Return (X, Y) of the center of cell containing provided text 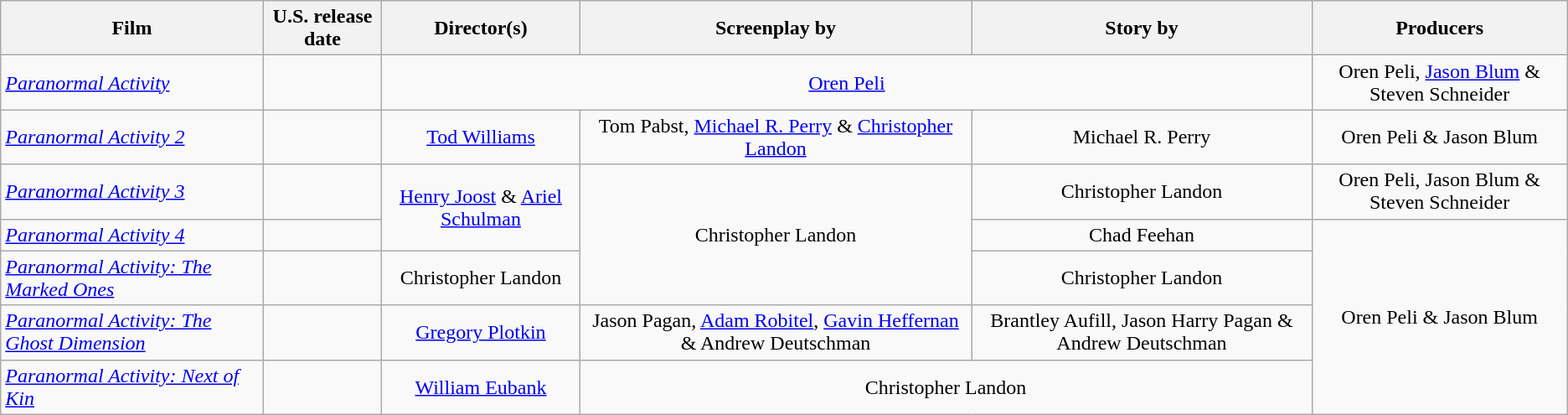
Henry Joost & Ariel Schulman (481, 208)
Director(s) (481, 29)
Tod Williams (481, 137)
Oren Peli (847, 82)
Tom Pabst, Michael R. Perry & Christopher Landon (776, 137)
Screenplay by (776, 29)
Producers (1439, 29)
Paranormal Activity: Next of Kin (132, 387)
Paranormal Activity (132, 82)
Chad Feehan (1142, 235)
Paranormal Activity 2 (132, 137)
Paranormal Activity 4 (132, 235)
Film (132, 29)
Michael R. Perry (1142, 137)
Paranormal Activity: The Ghost Dimension (132, 332)
Paranormal Activity 3 (132, 191)
Story by (1142, 29)
Brantley Aufill, Jason Harry Pagan & Andrew Deutschman (1142, 332)
U.S. release date (322, 29)
Gregory Plotkin (481, 332)
Paranormal Activity: The Marked Ones (132, 278)
William Eubank (481, 387)
Jason Pagan, Adam Robitel, Gavin Heffernan & Andrew Deutschman (776, 332)
